Capture the cell that displays the provided text and extract its (X, Y) central coordinate. 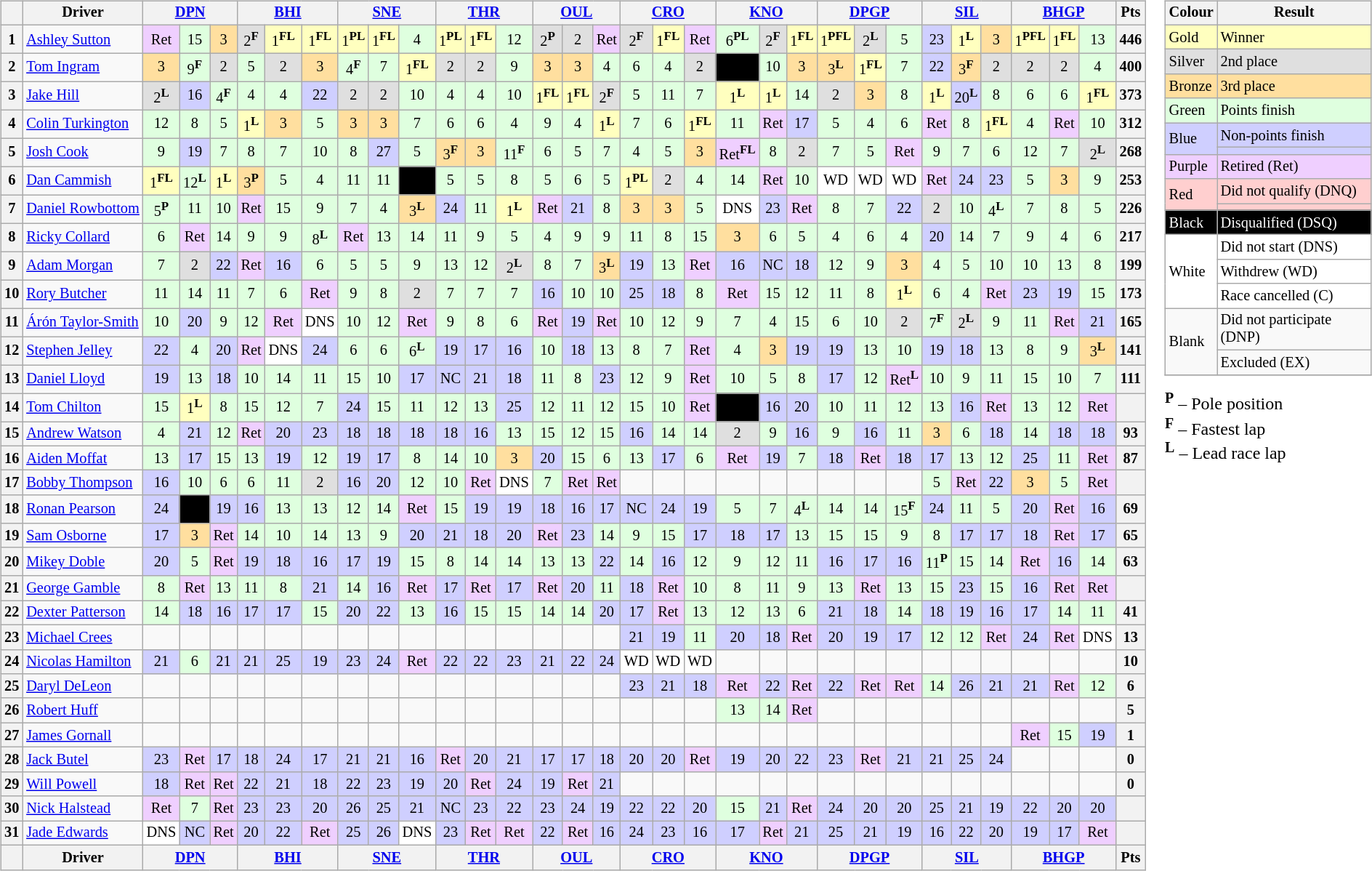
141 (1131, 350)
Ronan Pearson (83, 509)
11P (937, 561)
Bobby Thompson (83, 483)
173 (1131, 294)
Aiden Moffat (83, 458)
Tom Chilton (83, 407)
Jake Hill (83, 96)
63 (1131, 561)
White (1192, 272)
217 (1131, 237)
253 (1131, 180)
Bronze (1192, 87)
Winner (1294, 37)
Blue (1192, 138)
65 (1131, 536)
Sam Osborne (83, 536)
41 (1131, 613)
Nick Halstead (83, 808)
6L (417, 350)
20L (967, 96)
Did not qualify (DNQ) (1294, 191)
Did not participate (DNP) (1294, 329)
11F (514, 153)
226 (1131, 209)
Non-points finish (1294, 135)
199 (1131, 266)
29 (12, 784)
12L (195, 180)
Black (1192, 222)
28 (12, 760)
Daryl DeLeon (83, 686)
2P (548, 39)
Dan Cammish (83, 180)
Ashley Sutton (83, 39)
373 (1131, 96)
Retired (Ret) (1294, 166)
Race cancelled (C) (1294, 296)
Andrew Watson (83, 434)
446 (1131, 39)
69 (1131, 509)
8L (320, 237)
2nd place (1294, 62)
RetFL (738, 153)
87 (1131, 458)
93 (1131, 434)
3rd place (1294, 87)
Purple (1192, 166)
111 (1131, 380)
Green (1192, 111)
165 (1131, 323)
Points finish (1294, 111)
268 (1131, 153)
Excluded (EX) (1294, 362)
9F (195, 67)
31 (12, 833)
Disqualified (DSQ) (1294, 222)
312 (1131, 124)
Nicolas Hamilton (83, 662)
6PL (738, 39)
30 (12, 808)
Colour (1192, 13)
Daniel Lloyd (83, 380)
Red (1192, 195)
Silver (1192, 62)
Daniel Rowbottom (83, 209)
Josh Cook (83, 153)
5P (161, 209)
400 (1131, 67)
Dexter Patterson (83, 613)
15F (904, 509)
Jade Edwards (83, 833)
Tom Ingram (83, 67)
Stephen Jelley (83, 350)
Rory Butcher (83, 294)
Withdrew (WD) (1294, 272)
7F (937, 323)
Did not start (DNS) (1294, 247)
Colin Turkington (83, 124)
Adam Morgan (83, 266)
Jack Butel (83, 760)
Robert Huff (83, 710)
Will Powell (83, 784)
Árón Taylor-Smith (83, 323)
James Gornall (83, 735)
Mikey Doble (83, 561)
Ricky Collard (83, 237)
RetL (904, 380)
Blank (1192, 342)
Michael Crees (83, 637)
George Gamble (83, 588)
3P (251, 180)
Gold (1192, 37)
Result (1294, 13)
